Find where the given text appears and provide that cell's center as (x, y) coordinate. 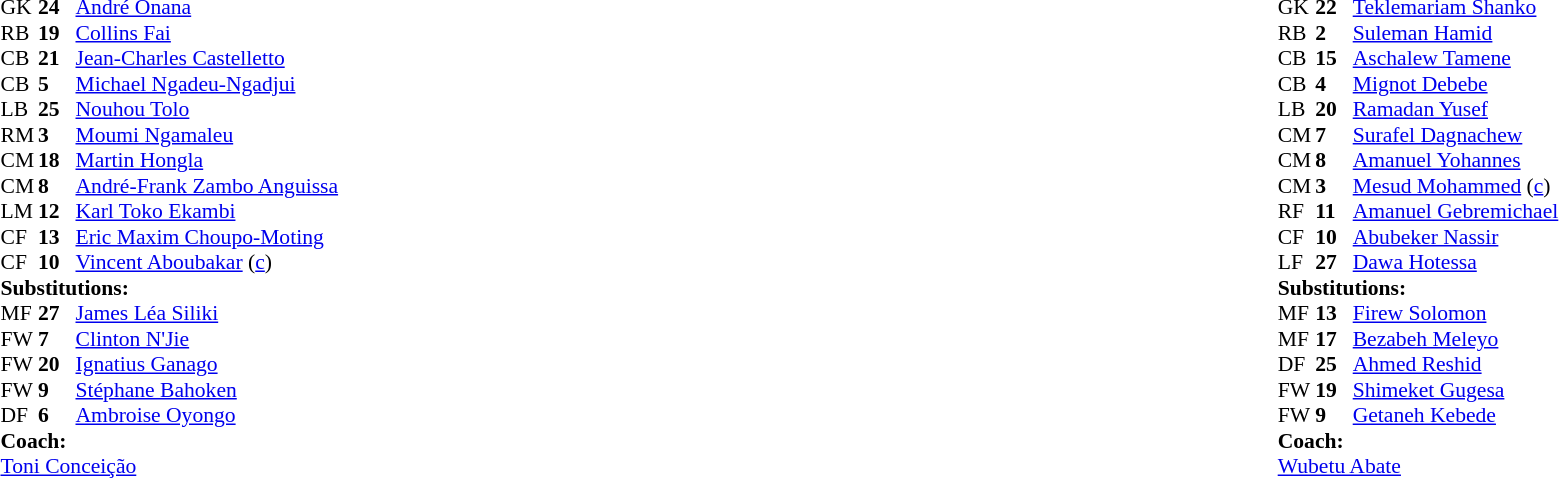
Ahmed Reshid (1456, 365)
Vincent Aboubakar (c) (208, 263)
Firew Solomon (1456, 313)
15 (1334, 59)
RF (1297, 211)
Clinton N'Jie (208, 339)
4 (1334, 84)
21 (57, 59)
Shimeket Gugesa (1456, 390)
2 (1334, 33)
Abubeker Nassir (1456, 237)
Collins Fai (208, 33)
Suleman Hamid (1456, 33)
Amanuel Gebremichael (1456, 211)
Mesud Mohammed (c) (1456, 186)
Ramadan Yusef (1456, 109)
James Léa Siliki (208, 313)
Michael Ngadeu-Ngadjui (208, 84)
Amanuel Yohannes (1456, 161)
18 (57, 161)
RM (19, 135)
Ambroise Oyongo (208, 415)
Jean-Charles Castelletto (208, 59)
André-Frank Zambo Anguissa (208, 186)
6 (57, 415)
Stéphane Bahoken (208, 390)
5 (57, 84)
11 (1334, 211)
Aschalew Tamene (1456, 59)
Mignot Debebe (1456, 84)
Ignatius Ganago (208, 365)
Moumi Ngamaleu (208, 135)
Bezabeh Meleyo (1456, 339)
Surafel Dagnachew (1456, 135)
LM (19, 211)
12 (57, 211)
Eric Maxim Choupo-Moting (208, 237)
17 (1334, 339)
Martin Hongla (208, 161)
Getaneh Kebede (1456, 415)
Nouhou Tolo (208, 109)
Dawa Hotessa (1456, 263)
Karl Toko Ekambi (208, 211)
LF (1297, 263)
